Output the (x, y) coordinate of the center of the cell containing the given text.  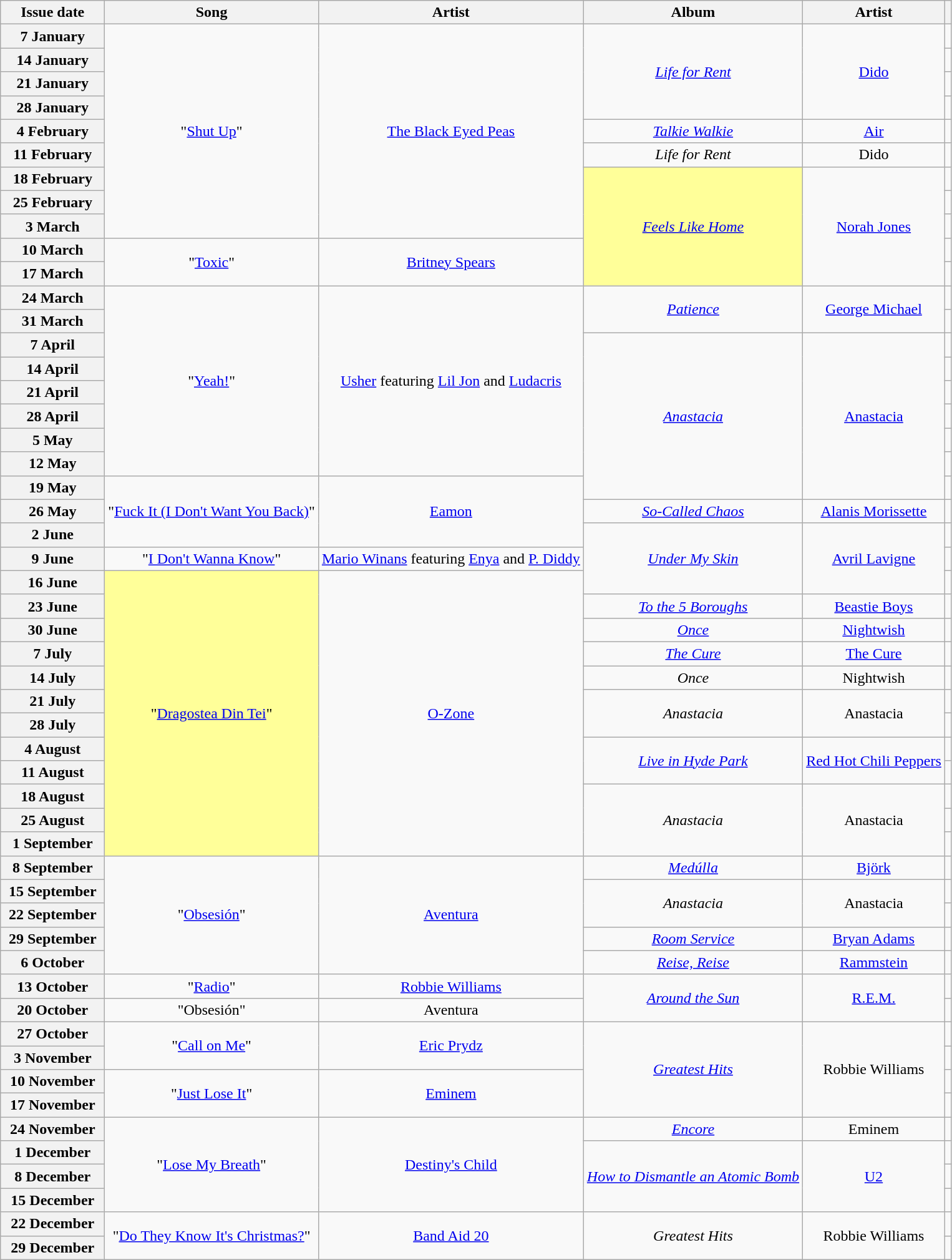
Norah Jones (874, 226)
28 July (52, 725)
Room Service (692, 939)
7 April (52, 345)
8 December (52, 1176)
Reise, Reise (692, 962)
24 November (52, 1129)
14 April (52, 369)
11 February (52, 155)
10 November (52, 1082)
1 December (52, 1153)
Destiny's Child (450, 1165)
Talkie Walkie (692, 131)
"Yeah!" (212, 381)
9 June (52, 559)
Avril Lavigne (874, 559)
30 June (52, 630)
Under My Skin (692, 559)
Song (212, 12)
"Lose My Breath" (212, 1165)
18 August (52, 796)
O-Zone (450, 713)
Eamon (450, 511)
How to Dismantle an Atomic Bomb (692, 1176)
22 December (52, 1224)
To the 5 Boroughs (692, 606)
So-Called Chaos (692, 511)
23 June (52, 606)
15 September (52, 891)
Bryan Adams (874, 939)
21 January (52, 84)
Issue date (52, 12)
Live in Hyde Park (692, 761)
U2 (874, 1176)
"Shut Up" (212, 131)
8 September (52, 867)
1 September (52, 844)
The Black Eyed Peas (450, 131)
29 December (52, 1248)
4 February (52, 131)
"Just Lose It" (212, 1093)
10 March (52, 250)
Björk (874, 867)
Band Aid 20 (450, 1236)
Medúlla (692, 867)
Encore (692, 1129)
Eric Prydz (450, 1045)
17 November (52, 1105)
Feels Like Home (692, 226)
22 September (52, 915)
Alanis Morissette (874, 511)
5 May (52, 440)
3 March (52, 226)
Rammstein (874, 962)
6 October (52, 962)
"Radio" (212, 986)
3 November (52, 1058)
Around the Sun (692, 998)
Red Hot Chili Peppers (874, 761)
28 January (52, 107)
25 February (52, 202)
29 September (52, 939)
18 February (52, 178)
25 August (52, 820)
20 October (52, 1010)
28 April (52, 416)
21 July (52, 701)
Usher featuring Lil Jon and Ludacris (450, 381)
4 August (52, 749)
7 July (52, 653)
7 January (52, 36)
11 August (52, 773)
Britney Spears (450, 261)
21 April (52, 393)
17 March (52, 273)
"Call on Me" (212, 1045)
"Fuck It (I Don't Want You Back)" (212, 511)
George Michael (874, 310)
Mario Winans featuring Enya and P. Diddy (450, 559)
19 May (52, 487)
Album (692, 12)
27 October (52, 1033)
R.E.M. (874, 998)
12 May (52, 464)
Beastie Boys (874, 606)
13 October (52, 986)
16 June (52, 582)
31 March (52, 321)
14 July (52, 677)
26 May (52, 511)
Patience (692, 310)
15 December (52, 1200)
"I Don't Wanna Know" (212, 559)
24 March (52, 298)
"Toxic" (212, 261)
14 January (52, 60)
Air (874, 131)
"Do They Know It's Christmas?" (212, 1236)
2 June (52, 535)
"Dragostea Din Tei" (212, 713)
